Scan for the cell matching the given text and deliver its [x, y] coordinate at center. 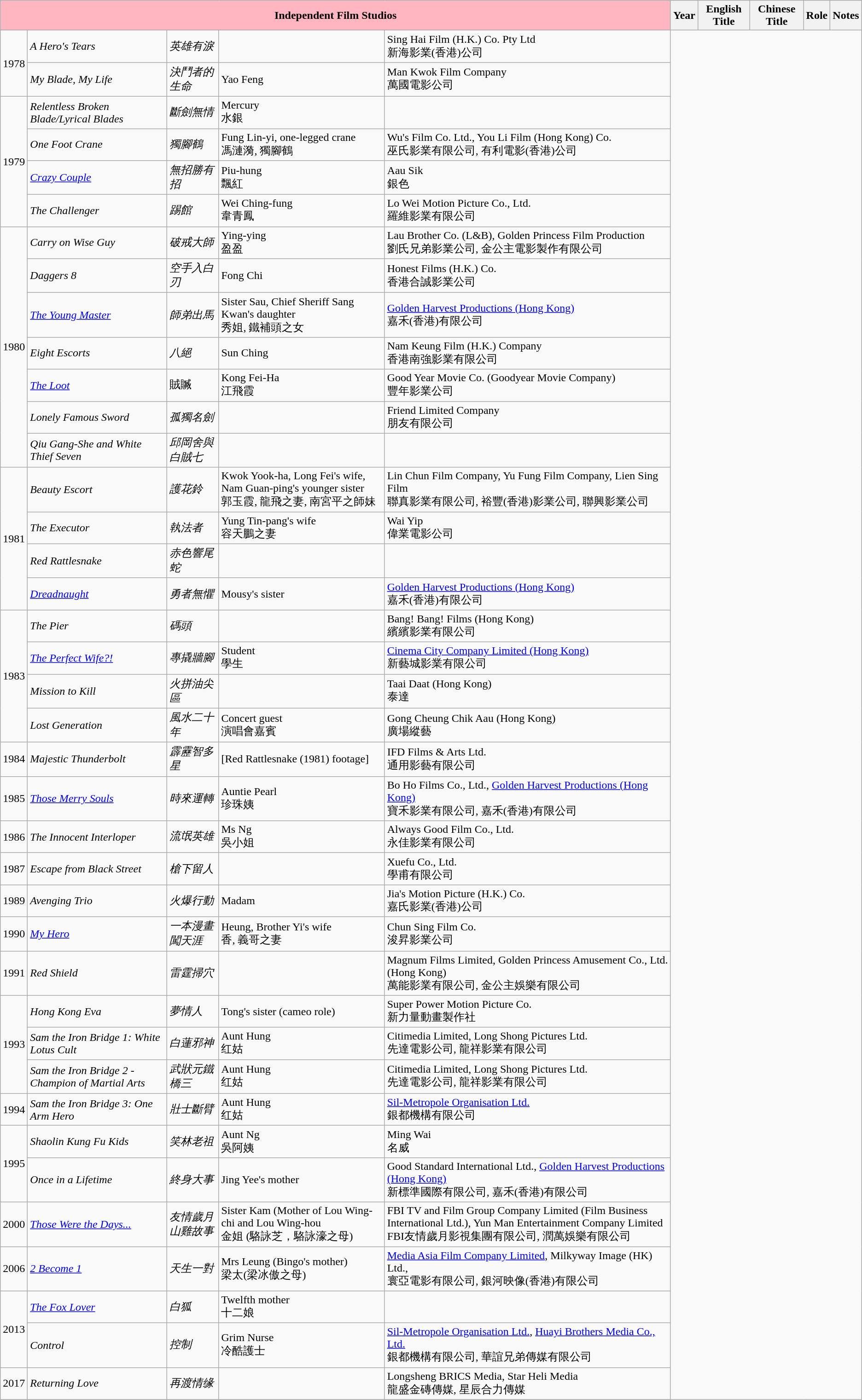
終身大事 [193, 1179]
Taai Daat (Hong Kong)泰達 [528, 691]
2013 [14, 1329]
Madam [302, 901]
2 Become 1 [98, 1269]
碼頭 [193, 626]
斷劍無情 [193, 112]
Bang! Bang! Films (Hong Kong) 繽繽影業有限公司 [528, 626]
孤獨名劍 [193, 418]
Kong Fei-Ha江飛霞 [302, 385]
Ying-ying盈盈 [302, 243]
控制 [193, 1345]
Auntie Pearl珍珠姨 [302, 798]
Friend Limited Company朋友有限公司 [528, 418]
武狀元鐵橋三 [193, 1076]
Fung Lin-yi, one-legged crane馮漣漪, 獨腳鶴 [302, 145]
Relentless Broken Blade/Lyrical Blades [98, 112]
Bo Ho Films Co., Ltd., Golden Harvest Productions (Hong Kong)寶禾影業有限公司, 嘉禾(香港)有限公司 [528, 798]
專撬牆腳 [193, 658]
Notes [846, 16]
1981 [14, 539]
2000 [14, 1225]
Sil-Metropole Organisation Ltd., Huayi Brothers Media Co., Ltd.銀都機構有限公司, 華誼兄弟傳媒有限公司 [528, 1345]
執法者 [193, 528]
Xuefu Co., Ltd.學甫有限公司 [528, 869]
Mrs Leung (Bingo's mother)梁太(梁冰傲之母) [302, 1269]
火拼油尖區 [193, 691]
霹靂智多星 [193, 759]
Honest Films (H.K.) Co. 香港合誠影業公司 [528, 276]
邱岡舍與白賊七 [193, 450]
Grim Nurse 冷酷護士 [302, 1345]
One Foot Crane [98, 145]
一本漫畫闖天涯 [193, 934]
Good Year Movie Co. (Goodyear Movie Company)豐年影業公司 [528, 385]
Wu's Film Co. Ltd., You Li Film (Hong Kong) Co. 巫氏影業有限公司, 有利電影(香港)公司 [528, 145]
Sam the Iron Bridge 2 - Champion of Martial Arts [98, 1076]
1987 [14, 869]
FBI TV and Film Group Company Limited (Film Business International Ltd.), Yun Man Entertainment Company LimitedFBI友情歲月影視集團有限公司, 潤萬娛樂有限公司 [528, 1225]
夢情人 [193, 1011]
Media Asia Film Company Limited, Milkyway Image (HK) Ltd., 寰亞電影有限公司, 銀河映像(香港)有限公司 [528, 1269]
Independent Film Studios [336, 16]
Mission to Kill [98, 691]
1994 [14, 1110]
勇者無懼 [193, 594]
白狐 [193, 1307]
Shaolin Kung Fu Kids [98, 1142]
Carry on Wise Guy [98, 243]
Role [817, 16]
Hong Kong Eva [98, 1011]
Beauty Escort [98, 490]
Those Merry Souls [98, 798]
Avenging Trio [98, 901]
八絕 [193, 353]
無招勝有招 [193, 178]
槍下留人 [193, 869]
Sun Ching [302, 353]
My Blade, My Life [98, 79]
友情歲月山雞故事 [193, 1225]
獨腳鶴 [193, 145]
Lonely Famous Sword [98, 418]
1979 [14, 161]
The Loot [98, 385]
Crazy Couple [98, 178]
Always Good Film Co., Ltd.永佳影業有限公司 [528, 837]
賊贓 [193, 385]
Cinema City Company Limited (Hong Kong)新藝城影業有限公司 [528, 658]
笑林老祖 [193, 1142]
The Innocent Interloper [98, 837]
1993 [14, 1044]
護花鈴 [193, 490]
Mousy's sister [302, 594]
Red Shield [98, 973]
Nam Keung Film (H.K.) Company 香港南強影業有限公司 [528, 353]
Jing Yee's mother [302, 1179]
Longsheng BRICS Media, Star Heli Media龍盛金磚傳媒, 星辰合力傳媒 [528, 1383]
師弟出馬 [193, 315]
空手入白刃 [193, 276]
Sil-Metropole Organisation Ltd. 銀都機構有限公司 [528, 1110]
Year [684, 16]
Aunt Ng 吳阿姨 [302, 1142]
Lin Chun Film Company, Yu Fung Film Company, Lien Sing Film聯真影業有限公司, 裕豐(香港)影業公司, 聯興影業公司 [528, 490]
The Pier [98, 626]
流氓英雄 [193, 837]
決鬥者的生命 [193, 79]
天生一對 [193, 1269]
風水二十年 [193, 725]
1985 [14, 798]
Daggers 8 [98, 276]
英雄有淚 [193, 46]
再渡情缘 [193, 1383]
Super Power Motion Picture Co.新力量動畫製作社 [528, 1011]
Sister Sau, Chief Sheriff Sang Kwan's daughter秀姐, 鐵補頭之女 [302, 315]
Lo Wei Motion Picture Co., Ltd. 羅維影業有限公司 [528, 211]
English Title [724, 16]
The Young Master [98, 315]
The Perfect Wife?! [98, 658]
Kwok Yook-ha, Long Fei's wife, Nam Guan-ping's younger sister郭玉霞, 龍飛之妻, 南宮平之師妹 [302, 490]
Fong Chi [302, 276]
Yao Feng [302, 79]
Lost Generation [98, 725]
Once in a Lifetime [98, 1179]
Sing Hai Film (H.K.) Co. Pty Ltd 新海影業(香港)公司 [528, 46]
1995 [14, 1164]
Sister Kam (Mother of Lou Wing-chi and Lou Wing-hou 金姐 (駱詠芝，駱詠濠之母) [302, 1225]
赤色響尾蛇 [193, 561]
Magnum Films Limited, Golden Princess Amusement Co., Ltd. (Hong Kong)萬能影業有限公司, 金公主娛樂有限公司 [528, 973]
Red Rattlesnake [98, 561]
2006 [14, 1269]
Those Were the Days... [98, 1225]
Dreadnaught [98, 594]
Wai Yip 偉業電影公司 [528, 528]
時來運轉 [193, 798]
Qiu Gang-She and White Thief Seven [98, 450]
Escape from Black Street [98, 869]
A Hero's Tears [98, 46]
Wei Ching-fung韋青鳳 [302, 211]
Piu-hung 飄紅 [302, 178]
1978 [14, 64]
Sam the Iron Bridge 1: White Lotus Cult [98, 1044]
My Hero [98, 934]
2017 [14, 1383]
Jia's Motion Picture (H.K.) Co.嘉氏影業(香港)公司 [528, 901]
Ming Wai名威 [528, 1142]
Yung Tin-pang's wife容天鵬之妻 [302, 528]
The Fox Lover [98, 1307]
1991 [14, 973]
Sam the Iron Bridge 3: One Arm Hero [98, 1110]
破戒大師 [193, 243]
The Challenger [98, 211]
雷霆掃穴 [193, 973]
踢館 [193, 211]
Twelfth mother十二娘 [302, 1307]
The Executor [98, 528]
Concert guest演唱會嘉賓 [302, 725]
1983 [14, 676]
[Red Rattlesnake (1981) footage] [302, 759]
Heung, Brother Yi's wife香, 義哥之妻 [302, 934]
1990 [14, 934]
1986 [14, 837]
1980 [14, 347]
Aau Sik 銀色 [528, 178]
Good Standard International Ltd., Golden Harvest Productions (Hong Kong)新標準國際有限公司, 嘉禾(香港)有限公司 [528, 1179]
白蓮邪神 [193, 1044]
Ms Ng吳小姐 [302, 837]
Chun Sing Film Co.浚昇影業公司 [528, 934]
Tong's sister (cameo role) [302, 1011]
火爆行動 [193, 901]
1989 [14, 901]
Majestic Thunderbolt [98, 759]
Eight Escorts [98, 353]
Student 學生 [302, 658]
Chinese Title [776, 16]
Control [98, 1345]
Returning Love [98, 1383]
1984 [14, 759]
Lau Brother Co. (L&B), Golden Princess Film Production 劉氏兄弟影業公司, 金公主電影製作有限公司 [528, 243]
Mercury水銀 [302, 112]
Gong Cheung Chik Aau (Hong Kong)廣場縱藝 [528, 725]
壯士斷臂 [193, 1110]
Man Kwok Film Company 萬國電影公司 [528, 79]
IFD Films & Arts Ltd.通用影藝有限公司 [528, 759]
